Scan for the cell matching the given text and deliver its [x, y] coordinate at center. 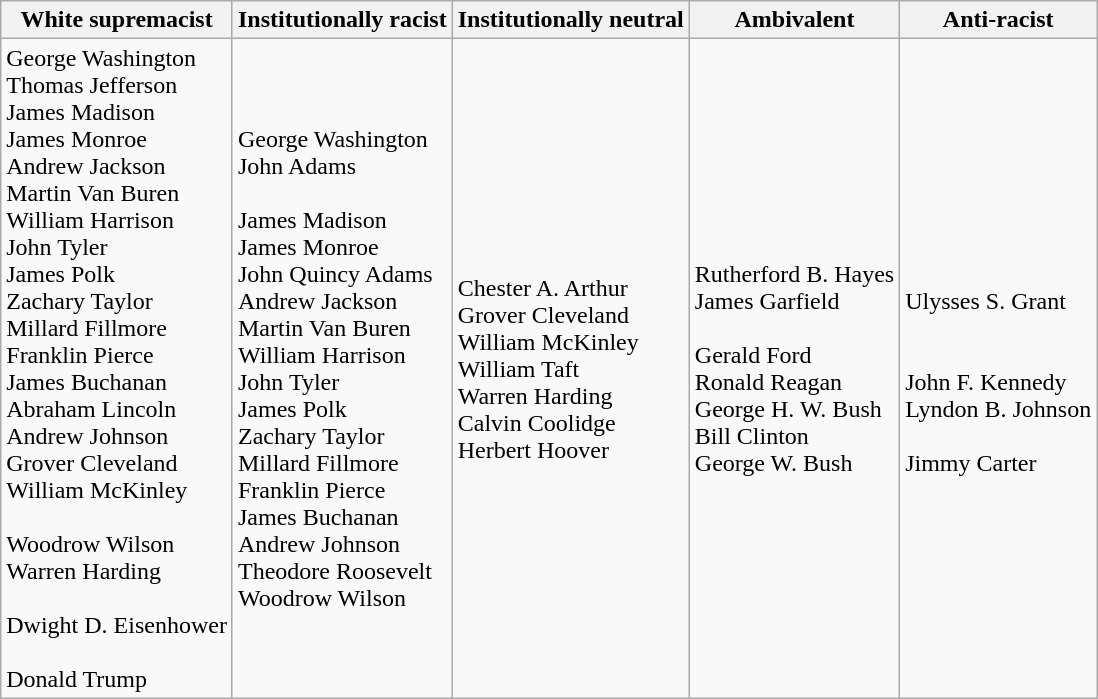
Ulysses S. Grant John F. Kennedy Lyndon B. Johnson Jimmy Carter [998, 368]
Institutionally racist [342, 20]
Chester A. Arthur Grover Cleveland William McKinley William Taft Warren Harding Calvin Coolidge Herbert Hoover [570, 368]
Ambivalent [794, 20]
Anti-racist [998, 20]
White supremacist [117, 20]
Institutionally neutral [570, 20]
Rutherford B. Hayes James Garfield Gerald Ford Ronald Reagan George H. W. Bush Bill Clinton George W. Bush [794, 368]
